Find where the given text appears and provide that cell's center as [X, Y] coordinate. 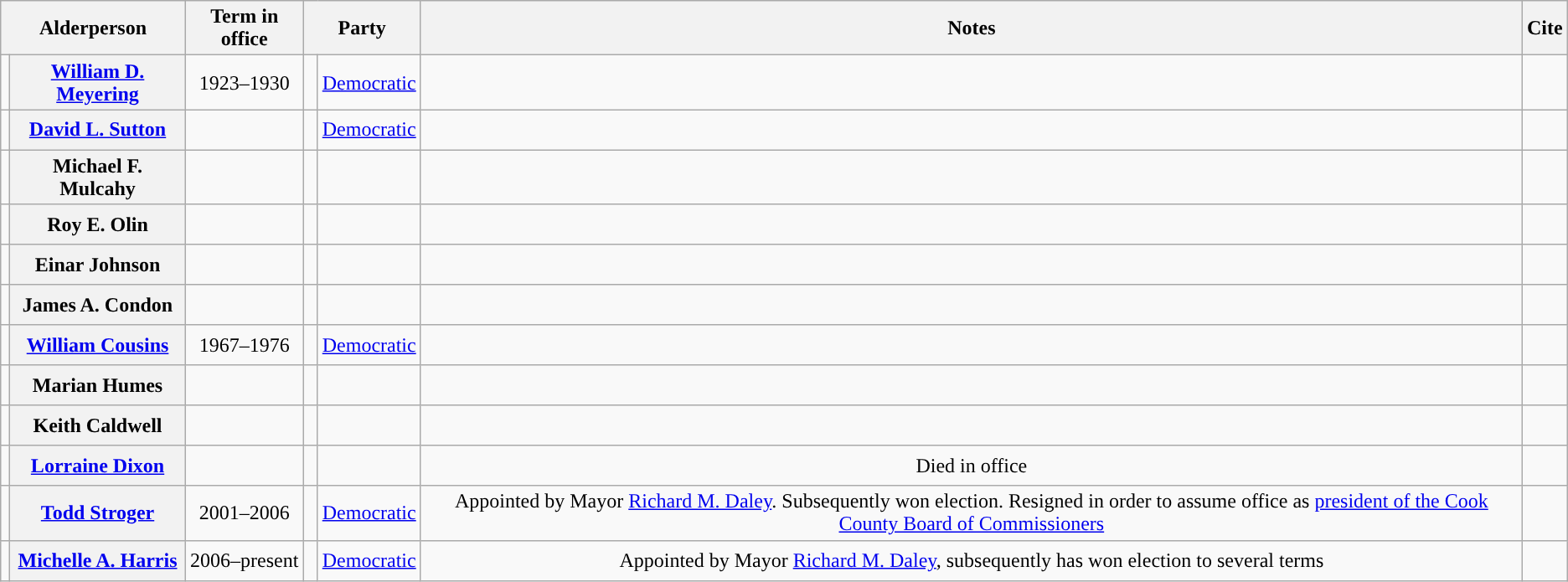
Einar Johnson [97, 265]
2001–2006 [245, 512]
Cite [1545, 28]
Appointed by Mayor Richard M. Daley, subsequently has won election to several terms [972, 560]
2006–present [245, 560]
Keith Caldwell [97, 425]
Notes [972, 28]
Todd Stroger [97, 512]
Term in office [245, 28]
David L. Sutton [97, 130]
Alderperson [93, 28]
1923–1930 [245, 82]
William Cousins [97, 345]
Michelle A. Harris [97, 560]
Lorraine Dixon [97, 466]
William D. Meyering [97, 82]
1967–1976 [245, 345]
James A. Condon [97, 305]
Roy E. Olin [97, 224]
Michael F. Mulcahy [97, 178]
Died in office [972, 466]
Party [362, 28]
Marian Humes [97, 385]
